For the text-containing cell, return its midpoint in [x, y] coordinate format. 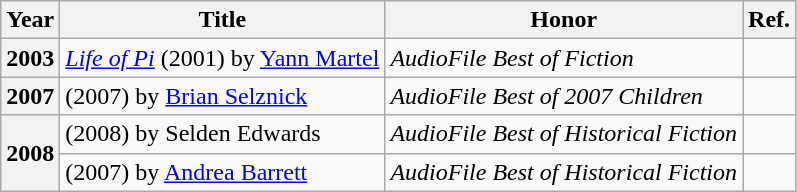
Title [222, 20]
2008 [30, 153]
Ref. [770, 20]
(2007) by Brian Selznick [222, 96]
AudioFile Best of Fiction [564, 58]
Year [30, 20]
2007 [30, 96]
Honor [564, 20]
2003 [30, 58]
Life of Pi (2001) by Yann Martel [222, 58]
(2007) by Andrea Barrett [222, 172]
AudioFile Best of 2007 Children [564, 96]
(2008) by Selden Edwards [222, 134]
